For the text-containing cell, return its midpoint in [x, y] coordinate format. 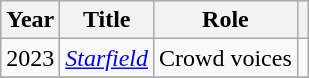
Role [226, 20]
Title [107, 20]
2023 [30, 58]
Starfield [107, 58]
Crowd voices [226, 58]
Year [30, 20]
